Return (X, Y) of the center of cell containing provided text 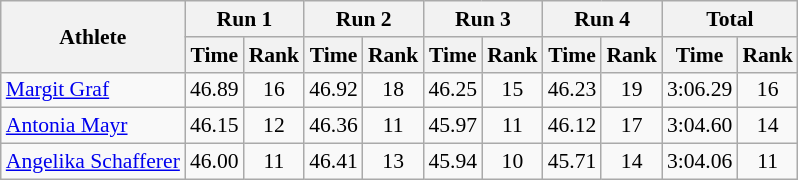
46.15 (214, 126)
10 (512, 162)
Total (730, 19)
18 (394, 90)
46.12 (572, 126)
17 (632, 126)
Run 4 (602, 19)
Run 3 (482, 19)
3:04.06 (700, 162)
46.89 (214, 90)
46.00 (214, 162)
Run 1 (244, 19)
12 (274, 126)
3:06.29 (700, 90)
45.71 (572, 162)
Athlete (93, 36)
Margit Graf (93, 90)
19 (632, 90)
46.92 (334, 90)
46.23 (572, 90)
Angelika Schafferer (93, 162)
45.94 (452, 162)
3:04.60 (700, 126)
15 (512, 90)
46.25 (452, 90)
Antonia Mayr (93, 126)
13 (394, 162)
46.36 (334, 126)
Run 2 (364, 19)
46.41 (334, 162)
45.97 (452, 126)
